Pinpoint the cell where the given text exists, returning its (x, y) midpoint coordinate. 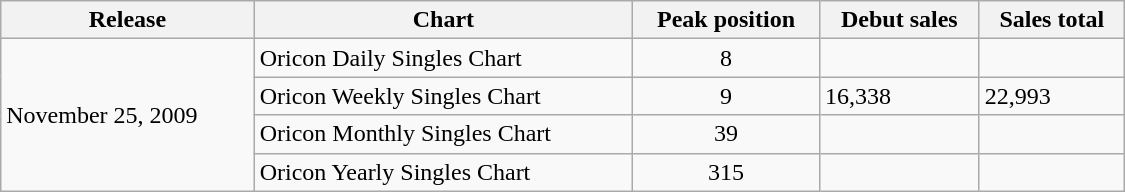
16,338 (899, 96)
Oricon Weekly Singles Chart (444, 96)
8 (726, 58)
Debut sales (899, 20)
Oricon Yearly Singles Chart (444, 172)
39 (726, 134)
Oricon Daily Singles Chart (444, 58)
Oricon Monthly Singles Chart (444, 134)
November 25, 2009 (128, 115)
9 (726, 96)
22,993 (1052, 96)
Release (128, 20)
Peak position (726, 20)
315 (726, 172)
Chart (444, 20)
Sales total (1052, 20)
